Capture the cell that displays the provided text and extract its [X, Y] central coordinate. 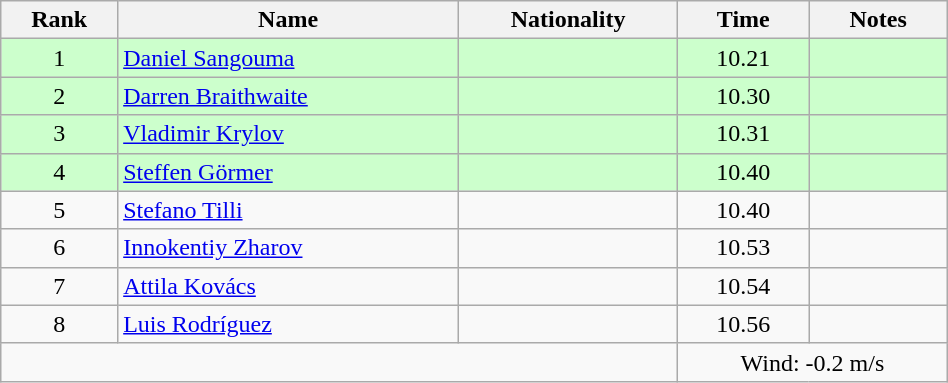
Time [744, 20]
10.31 [744, 134]
Stefano Tilli [288, 210]
Attila Kovács [288, 286]
10.56 [744, 324]
5 [60, 210]
Nationality [568, 20]
Wind: -0.2 m/s [813, 362]
10.54 [744, 286]
Steffen Görmer [288, 172]
1 [60, 58]
3 [60, 134]
2 [60, 96]
Notes [878, 20]
4 [60, 172]
10.53 [744, 248]
8 [60, 324]
10.21 [744, 58]
Darren Braithwaite [288, 96]
10.30 [744, 96]
6 [60, 248]
Vladimir Krylov [288, 134]
Rank [60, 20]
Innokentiy Zharov [288, 248]
Name [288, 20]
Daniel Sangouma [288, 58]
7 [60, 286]
Luis Rodríguez [288, 324]
